Find where the given text appears and provide that cell's center as [x, y] coordinate. 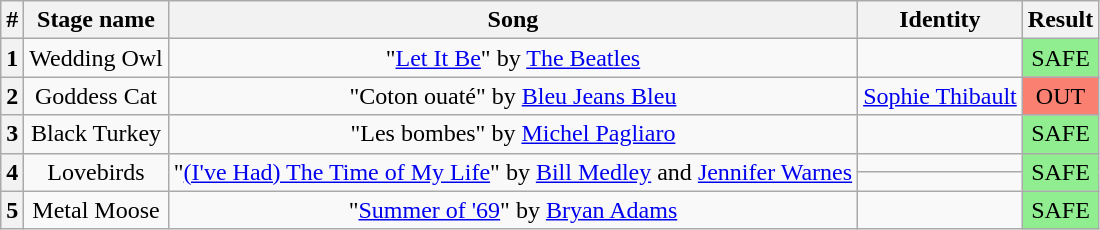
"Summer of '69" by Bryan Adams [512, 210]
Lovebirds [96, 172]
5 [12, 210]
2 [12, 96]
Sophie Thibault [940, 96]
"Let It Be" by The Beatles [512, 58]
Result [1060, 20]
Wedding Owl [96, 58]
"(I've Had) The Time of My Life" by Bill Medley and Jennifer Warnes [512, 172]
Black Turkey [96, 134]
"Coton ouaté" by Bleu Jeans Bleu [512, 96]
Goddess Cat [96, 96]
"Les bombes" by Michel Pagliaro [512, 134]
3 [12, 134]
4 [12, 172]
Identity [940, 20]
# [12, 20]
Song [512, 20]
Metal Moose [96, 210]
Stage name [96, 20]
1 [12, 58]
OUT [1060, 96]
